Locate the cell with the specified text and output its [X, Y] center coordinate. 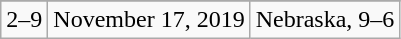
2–9 [24, 20]
Nebraska, 9–6 [325, 20]
November 17, 2019 [149, 20]
